Extract the (X, Y) coordinate from the center of the cell holding the provided text.  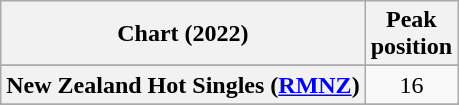
16 (411, 85)
Peakposition (411, 34)
Chart (2022) (183, 34)
New Zealand Hot Singles (RMNZ) (183, 85)
